Extract the (X, Y) coordinate from the center of the cell holding the provided text.  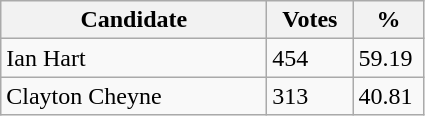
454 (310, 58)
Ian Hart (134, 58)
59.19 (388, 58)
40.81 (388, 96)
Clayton Cheyne (134, 96)
313 (310, 96)
% (388, 20)
Votes (310, 20)
Candidate (134, 20)
